From the cell containing the given text, extract its center point as (X, Y) coordinate. 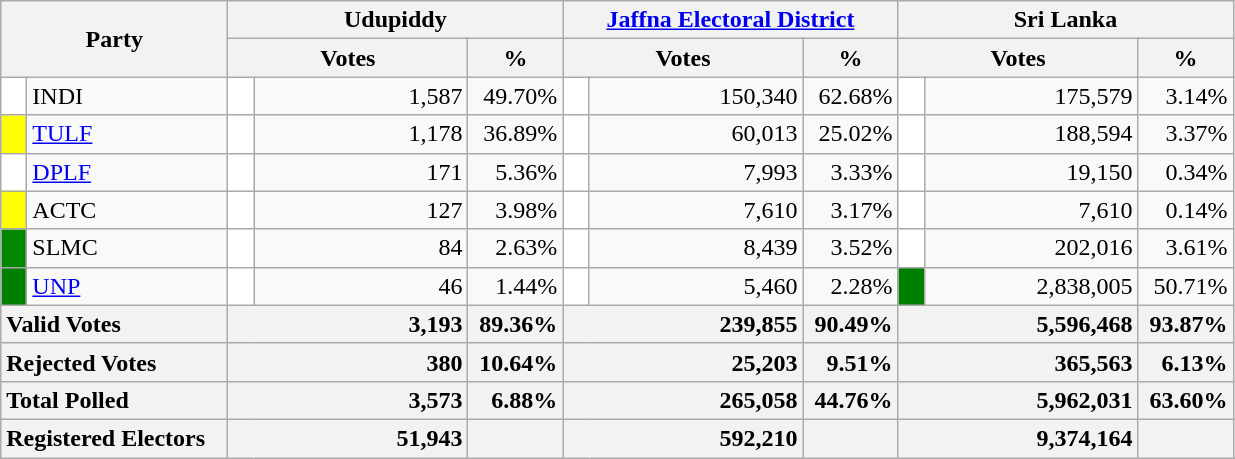
25.02% (850, 134)
50.71% (1186, 286)
Total Polled (114, 400)
Udupiddy (396, 20)
2,838,005 (1031, 286)
TULF (128, 134)
592,210 (683, 438)
10.64% (516, 362)
0.14% (1186, 210)
7,993 (696, 172)
6.88% (516, 400)
25,203 (683, 362)
Party (114, 39)
Valid Votes (114, 324)
3,193 (348, 324)
3,573 (348, 400)
62.68% (850, 96)
93.87% (1186, 324)
89.36% (516, 324)
239,855 (683, 324)
171 (361, 172)
127 (361, 210)
1,178 (361, 134)
SLMC (128, 248)
3.14% (1186, 96)
1.44% (516, 286)
5,962,031 (1018, 400)
202,016 (1031, 248)
380 (348, 362)
0.34% (1186, 172)
3.52% (850, 248)
ACTC (128, 210)
DPLF (128, 172)
3.37% (1186, 134)
175,579 (1031, 96)
3.98% (516, 210)
3.33% (850, 172)
150,340 (696, 96)
Sri Lanka (1066, 20)
188,594 (1031, 134)
3.61% (1186, 248)
UNP (128, 286)
90.49% (850, 324)
49.70% (516, 96)
44.76% (850, 400)
INDI (128, 96)
3.17% (850, 210)
5,596,468 (1018, 324)
5,460 (696, 286)
60,013 (696, 134)
2.28% (850, 286)
5.36% (516, 172)
1,587 (361, 96)
Jaffna Electoral District (730, 20)
51,943 (348, 438)
2.63% (516, 248)
63.60% (1186, 400)
46 (361, 286)
Registered Electors (114, 438)
6.13% (1186, 362)
8,439 (696, 248)
84 (361, 248)
36.89% (516, 134)
9,374,164 (1018, 438)
365,563 (1018, 362)
9.51% (850, 362)
19,150 (1031, 172)
265,058 (683, 400)
Rejected Votes (114, 362)
